From the cell containing the given text, extract its center point as (X, Y) coordinate. 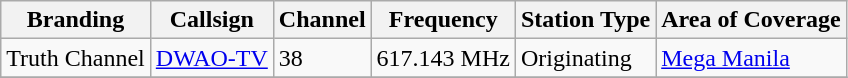
38 (322, 58)
DWAO-TV (212, 58)
Station Type (585, 20)
Area of Coverage (752, 20)
Channel (322, 20)
Branding (76, 20)
Mega Manila (752, 58)
Truth Channel (76, 58)
617.143 MHz (443, 58)
Callsign (212, 20)
Originating (585, 58)
Frequency (443, 20)
